Provide the (x, y) coordinate of the cell's center where the given text is located.  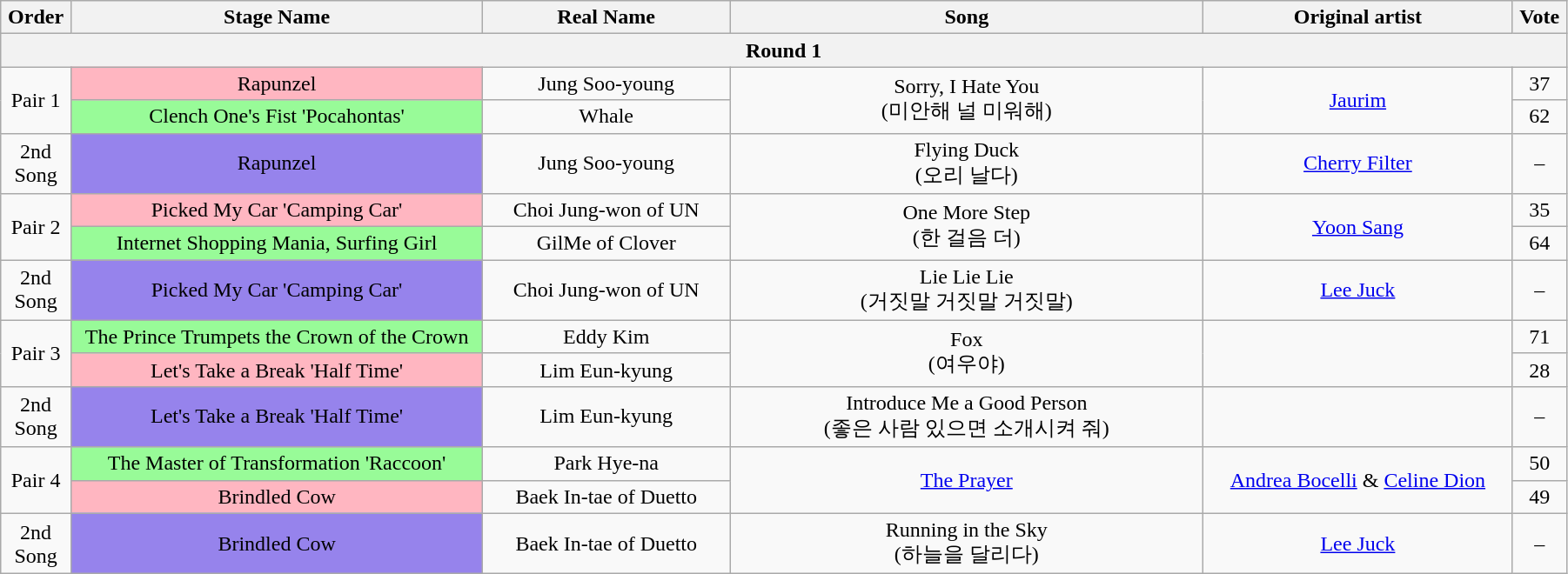
Order (37, 17)
The Prince Trumpets the Crown of the Crown (277, 337)
Stage Name (277, 17)
Running in the Sky(하늘을 달리다) (967, 544)
Clench One's Fist 'Pocahontas' (277, 117)
Original artist (1357, 17)
The Master of Transformation 'Raccoon' (277, 464)
Eddy Kim (606, 337)
Introduce Me a Good Person(좋은 사람 있으면 소개시켜 줘) (967, 417)
Pair 3 (37, 353)
Fox(여우야) (967, 353)
Whale (606, 117)
Sorry, I Hate You(미안해 널 미워해) (967, 100)
64 (1540, 244)
28 (1540, 370)
Park Hye-na (606, 464)
Pair 4 (37, 480)
50 (1540, 464)
Real Name (606, 17)
Round 1 (784, 50)
62 (1540, 117)
35 (1540, 210)
49 (1540, 497)
Vote (1540, 17)
71 (1540, 337)
Song (967, 17)
Yoon Sang (1357, 227)
Jaurim (1357, 100)
Lie Lie Lie(거짓말 거짓말 거짓말) (967, 290)
GilMe of Clover (606, 244)
Andrea Bocelli & Celine Dion (1357, 480)
The Prayer (967, 480)
Pair 2 (37, 227)
One More Step(한 걸음 더) (967, 227)
37 (1540, 83)
Pair 1 (37, 100)
Flying Duck(오리 날다) (967, 164)
Internet Shopping Mania, Surfing Girl (277, 244)
Cherry Filter (1357, 164)
